Locate the cell with the specified text and output its [X, Y] center coordinate. 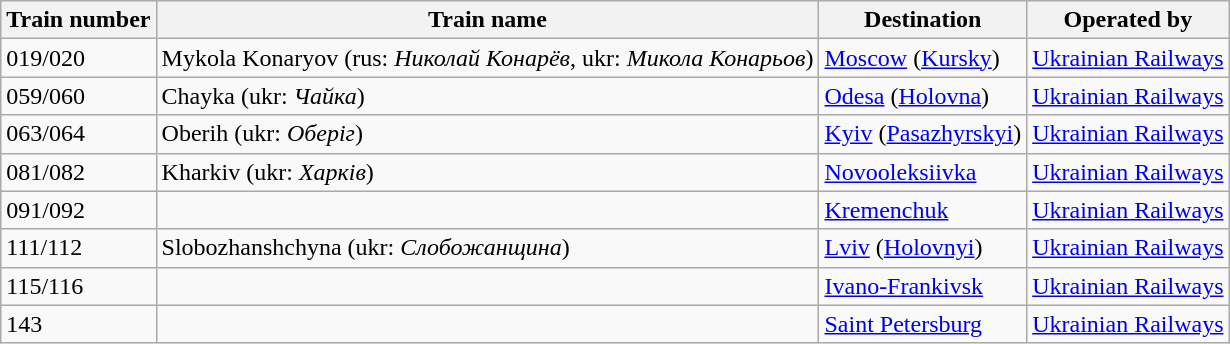
Moscow (Kursky) [923, 58]
081/082 [78, 172]
115/116 [78, 286]
091/092 [78, 210]
Novooleksiivka [923, 172]
Slobozhanshchyna (ukr: Слобожанщина) [488, 248]
063/064 [78, 134]
019/020 [78, 58]
Oberih (ukr: Оберіг) [488, 134]
Train name [488, 20]
Kyiv (Pasazhyrskyi) [923, 134]
143 [78, 324]
Ivano-Frankivsk [923, 286]
Destination [923, 20]
059/060 [78, 96]
111/112 [78, 248]
Chayka (ukr: Чайка) [488, 96]
Odesa (Holovna) [923, 96]
Train number [78, 20]
Operated by [1128, 20]
Mykola Konaryov (rus: Николай Конарёв, ukr: Микола Конарьов) [488, 58]
Saint Petersburg [923, 324]
Lviv (Holovnyi) [923, 248]
Kremenchuk [923, 210]
Kharkiv (ukr: Харків) [488, 172]
